Find where the given text appears and provide that cell's center as [x, y] coordinate. 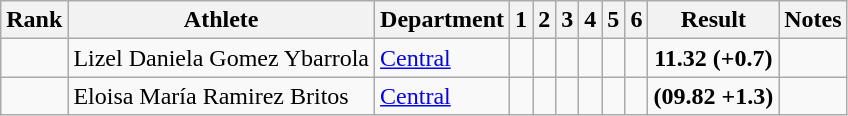
Eloisa María Ramirez Britos [222, 96]
6 [636, 20]
11.32 (+0.7) [714, 58]
(09.82 +1.3) [714, 96]
Result [714, 20]
5 [614, 20]
Notes [813, 20]
Lizel Daniela Gomez Ybarrola [222, 58]
2 [544, 20]
3 [568, 20]
Department [442, 20]
Athlete [222, 20]
1 [522, 20]
Rank [34, 20]
4 [590, 20]
